Return [x, y] of the center of cell containing provided text 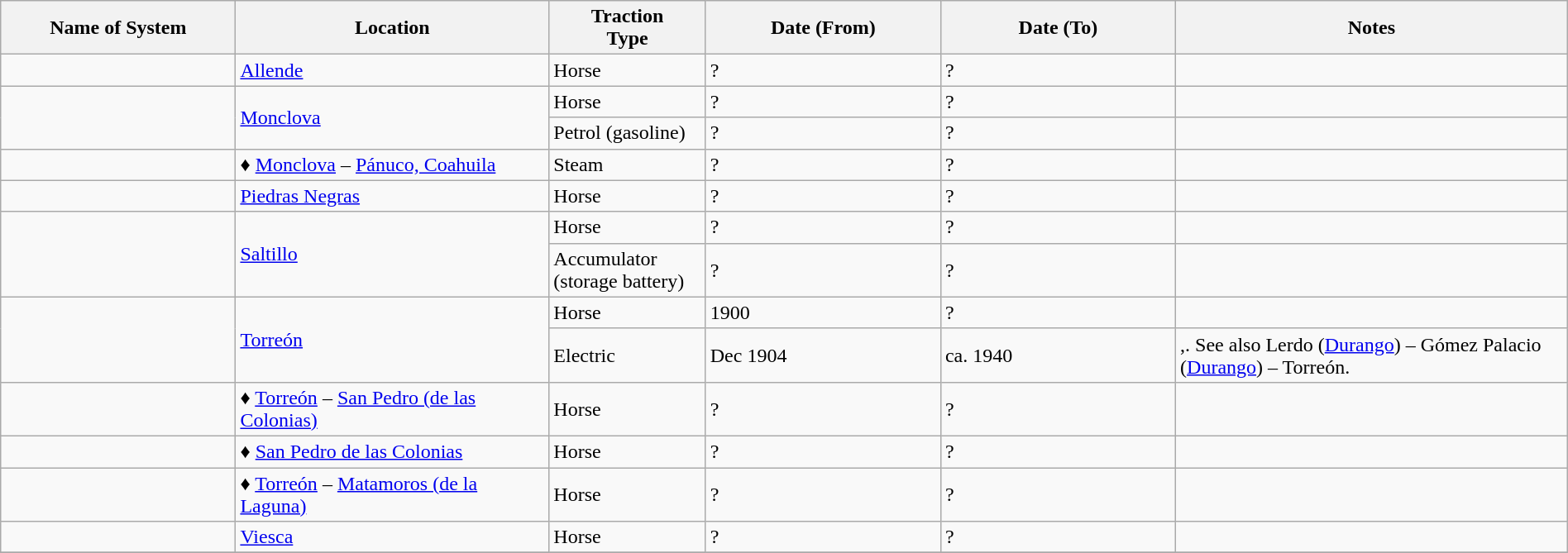
Torreón [392, 339]
1900 [823, 312]
,. See also Lerdo (Durango) – Gómez Palacio (Durango) – Torreón. [1372, 355]
Dec 1904 [823, 355]
Petrol (gasoline) [627, 133]
Notes [1372, 28]
Location [392, 28]
Date (To) [1058, 28]
Viesca [392, 537]
Piedras Negras [392, 196]
Accumulator (storage battery) [627, 269]
♦ Torreón – Matamoros (de la Laguna) [392, 494]
Date (From) [823, 28]
Electric [627, 355]
TractionType [627, 28]
♦ San Pedro de las Colonias [392, 451]
Monclova [392, 117]
Allende [392, 70]
Name of System [118, 28]
Saltillo [392, 255]
♦ Torreón – San Pedro (de las Colonias) [392, 408]
Steam [627, 164]
♦ Monclova – Pánuco, Coahuila [392, 164]
ca. 1940 [1058, 355]
